Scan for the cell matching the given text and deliver its [x, y] coordinate at center. 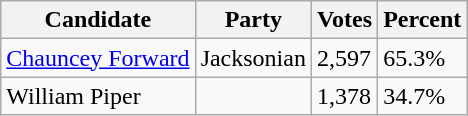
2,597 [344, 58]
Chauncey Forward [98, 58]
Candidate [98, 20]
65.3% [422, 58]
Votes [344, 20]
Party [253, 20]
34.7% [422, 96]
1,378 [344, 96]
William Piper [98, 96]
Percent [422, 20]
Jacksonian [253, 58]
